Return [x, y] of the center of cell containing provided text 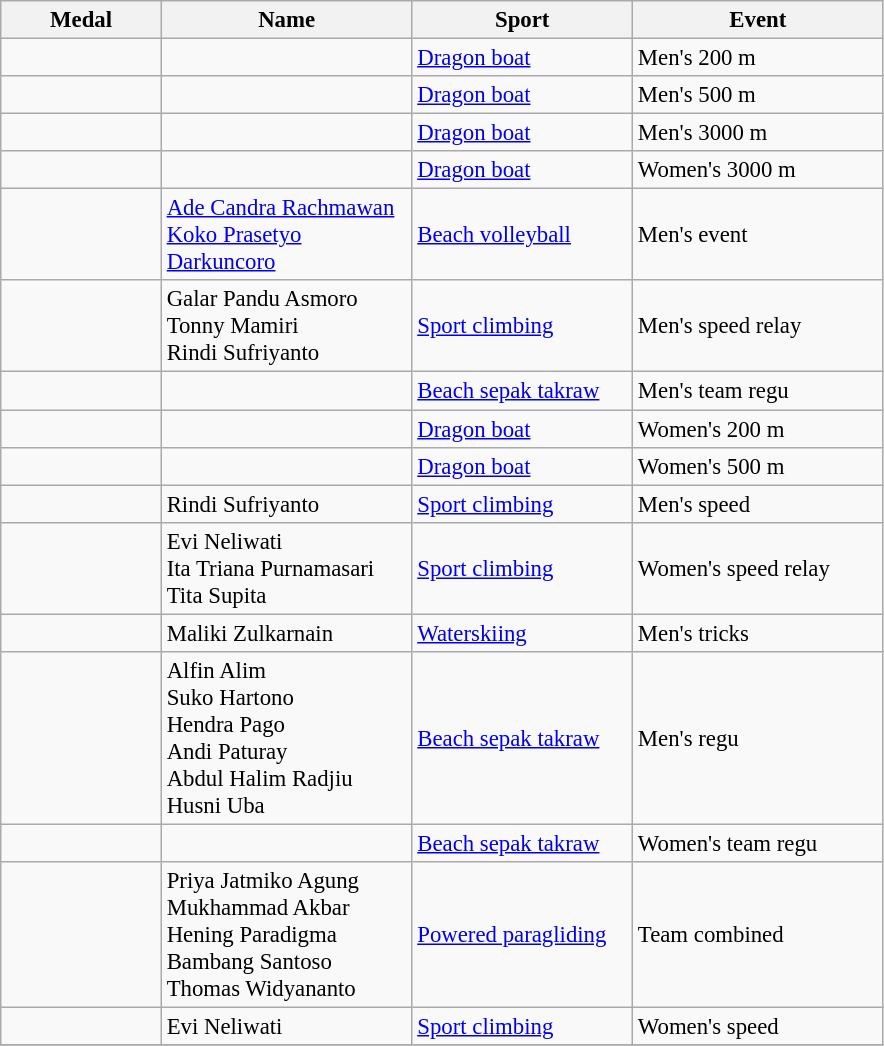
Alfin AlimSuko HartonoHendra PagoAndi PaturayAbdul Halim RadjiuHusni Uba [286, 738]
Men's 500 m [758, 95]
Women's speed [758, 1026]
Rindi Sufriyanto [286, 504]
Powered paragliding [522, 935]
Priya Jatmiko AgungMukhammad AkbarHening ParadigmaBambang SantosoThomas Widyananto [286, 935]
Medal [82, 20]
Men's speed [758, 504]
Sport [522, 20]
Team combined [758, 935]
Men's 200 m [758, 58]
Men's event [758, 235]
Maliki Zulkarnain [286, 633]
Women's team regu [758, 843]
Ade Candra RachmawanKoko Prasetyo Darkuncoro [286, 235]
Men's 3000 m [758, 133]
Men's tricks [758, 633]
Name [286, 20]
Galar Pandu AsmoroTonny MamiriRindi Sufriyanto [286, 326]
Men's speed relay [758, 326]
Evi Neliwati [286, 1026]
Waterskiing [522, 633]
Evi NeliwatiIta Triana PurnamasariTita Supita [286, 568]
Beach volleyball [522, 235]
Event [758, 20]
Men's team regu [758, 391]
Women's speed relay [758, 568]
Men's regu [758, 738]
Women's 200 m [758, 429]
Women's 3000 m [758, 170]
Women's 500 m [758, 466]
